Find where the given text appears and provide that cell's center as [x, y] coordinate. 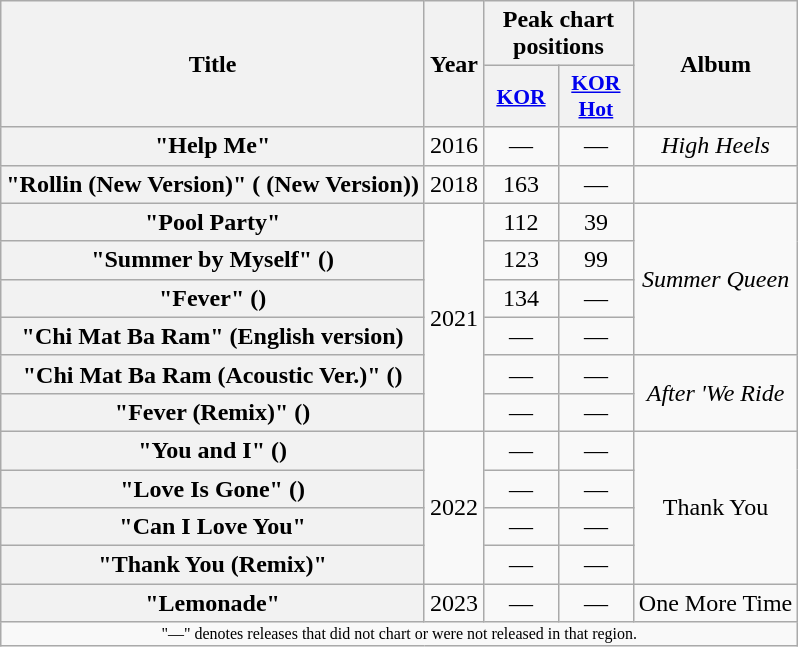
39 [596, 222]
123 [522, 260]
"Summer by Myself" () [213, 260]
"—" denotes releases that did not chart or were not released in that region. [400, 634]
"Rollin (New Version)" ( (New Version)) [213, 184]
Title [213, 64]
"Thank You (Remix)" [213, 565]
Year [454, 64]
"Help Me" [213, 146]
KOR [522, 96]
Album [715, 64]
"Chi Mat Ba Ram" (English version) [213, 336]
"Love Is Gone" () [213, 489]
99 [596, 260]
2018 [454, 184]
"You and I" () [213, 450]
High Heels [715, 146]
KORHot [596, 96]
2021 [454, 317]
134 [522, 298]
"Pool Party" [213, 222]
2022 [454, 507]
Peak chart positions [559, 34]
2023 [454, 603]
"Fever" () [213, 298]
163 [522, 184]
"Can I Love You" [213, 527]
"Fever (Remix)" () [213, 412]
Summer Queen [715, 279]
"Lemonade" [213, 603]
"Chi Mat Ba Ram (Acoustic Ver.)" () [213, 374]
112 [522, 222]
One More Time [715, 603]
After 'We Ride [715, 393]
Thank You [715, 507]
2016 [454, 146]
